Return [X, Y] of the center of cell containing provided text 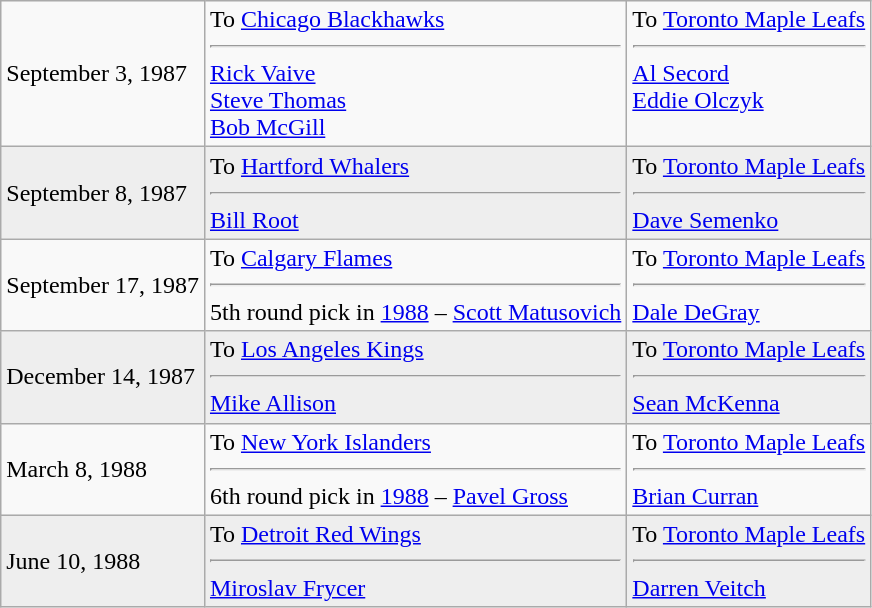
To Chicago BlackhawksRick Vaive Steve Thomas Bob McGill [415, 74]
To Toronto Maple LeafsDave Semenko [749, 193]
To Detroit Red WingsMiroslav Frycer [415, 561]
To Hartford WhalersBill Root [415, 193]
To Calgary Flames5th round pick in 1988 – Scott Matusovich [415, 285]
To Toronto Maple LeafsDale DeGray [749, 285]
March 8, 1988 [103, 469]
December 14, 1987 [103, 377]
To New York Islanders6th round pick in 1988 – Pavel Gross [415, 469]
To Los Angeles KingsMike Allison [415, 377]
To Toronto Maple LeafsDarren Veitch [749, 561]
To Toronto Maple LeafsBrian Curran [749, 469]
To Toronto Maple LeafsSean McKenna [749, 377]
June 10, 1988 [103, 561]
September 8, 1987 [103, 193]
September 17, 1987 [103, 285]
To Toronto Maple LeafsAl Secord Eddie Olczyk [749, 74]
September 3, 1987 [103, 74]
